Find where the given text appears and provide that cell's center as (x, y) coordinate. 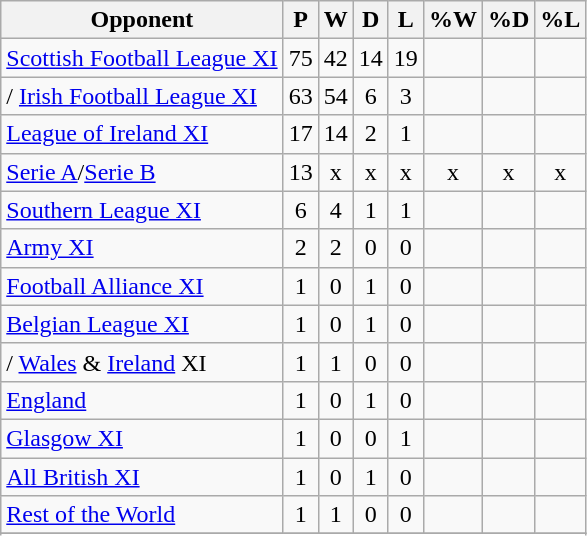
Belgian League XI (142, 324)
Southern League XI (142, 210)
75 (300, 58)
19 (406, 58)
Scottish Football League XI (142, 58)
Football Alliance XI (142, 286)
%W (452, 20)
/ Irish Football League XI (142, 96)
P (300, 20)
All British XI (142, 477)
L (406, 20)
Glasgow XI (142, 438)
League of Ireland XI (142, 134)
/ Wales & Ireland XI (142, 362)
13 (300, 172)
Army XI (142, 248)
Opponent (142, 20)
63 (300, 96)
D (370, 20)
54 (336, 96)
4 (336, 210)
England (142, 400)
Serie A/Serie B (142, 172)
%D (508, 20)
3 (406, 96)
W (336, 20)
Rest of the World (142, 515)
42 (336, 58)
%L (560, 20)
17 (300, 134)
